Identify which cell holds the provided text, then report its [X, Y] central coordinate. 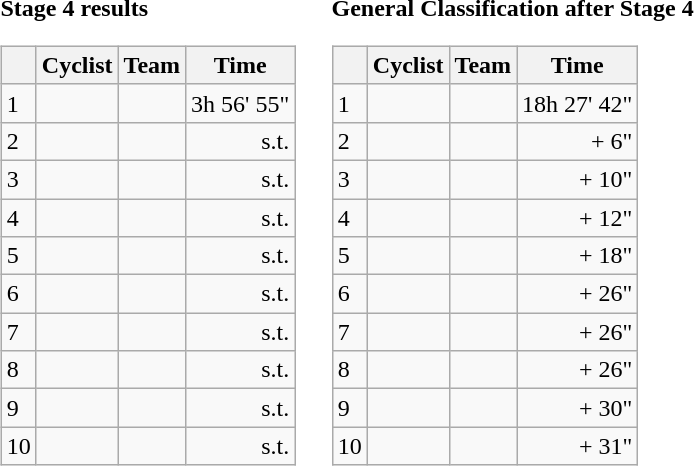
18h 27' 42" [578, 103]
3h 56' 55" [240, 103]
+ 31" [578, 446]
+ 18" [578, 256]
+ 12" [578, 217]
+ 30" [578, 408]
+ 10" [578, 179]
+ 6" [578, 141]
